Output the [X, Y] coordinate of the center of the cell containing the given text.  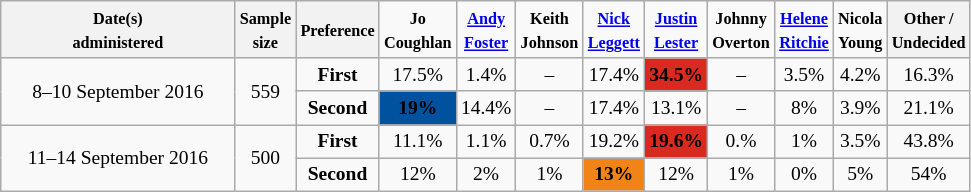
19.2% [614, 142]
16.3% [928, 74]
3.9% [860, 108]
500 [266, 158]
0.% [742, 142]
Justin Lester [676, 30]
Andy Foster [486, 30]
54% [928, 174]
Jo Coughlan [418, 30]
8–10 September 2016 [118, 92]
14.4% [486, 108]
34.5% [676, 74]
Nick Leggett [614, 30]
4.2% [860, 74]
19.6% [676, 142]
13.1% [676, 108]
Other /Undecided [928, 30]
559 [266, 92]
1.1% [486, 142]
0.7% [550, 142]
Preference [338, 30]
21.1% [928, 108]
43.8% [928, 142]
Johnny Overton [742, 30]
Nicola Young [860, 30]
11–14 September 2016 [118, 158]
0% [804, 174]
2% [486, 174]
8% [804, 108]
11.1% [418, 142]
1.4% [486, 74]
Helene Ritchie [804, 30]
13% [614, 174]
19% [418, 108]
Date(s) administered [118, 30]
17.5% [418, 74]
5% [860, 174]
Samplesize [266, 30]
Keith Johnson [550, 30]
